Pinpoint the cell where the given text exists, returning its (x, y) midpoint coordinate. 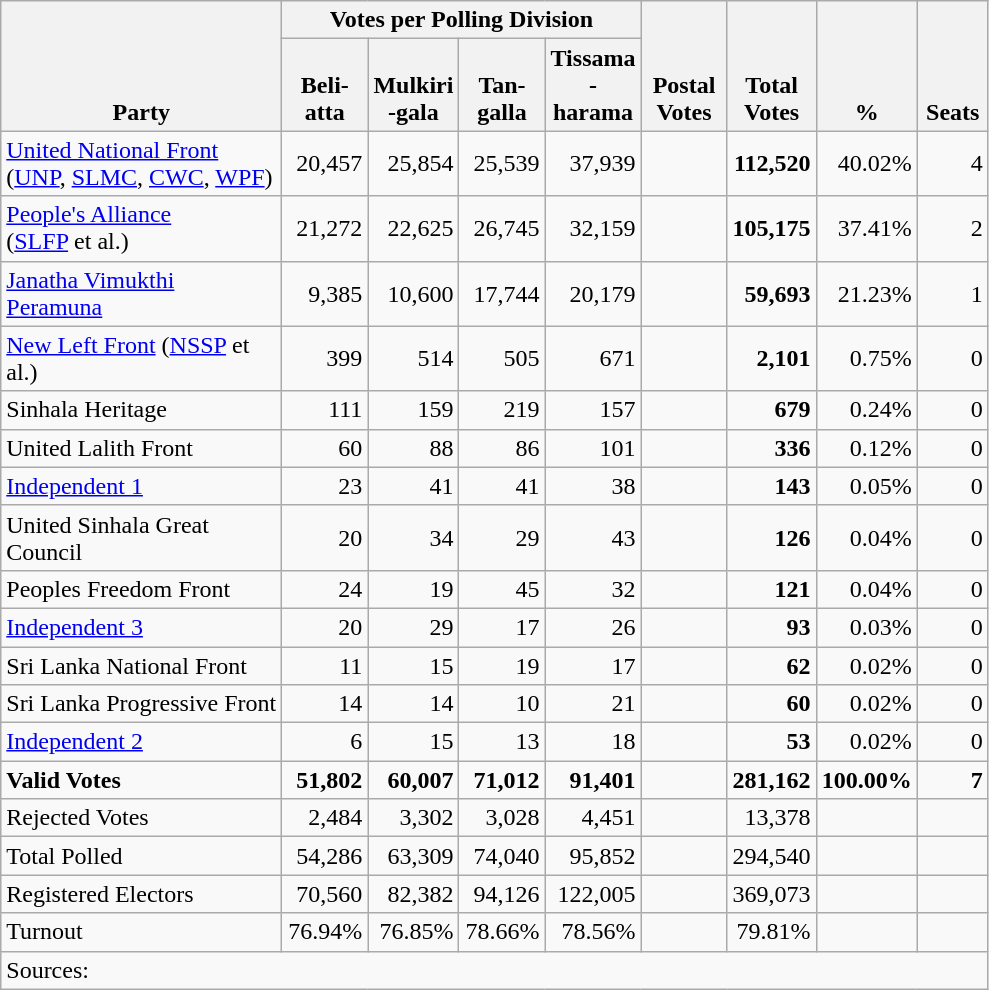
United National Front(UNP, SLMC, CWC, WPF) (142, 164)
514 (414, 358)
Party (142, 66)
59,693 (772, 294)
21 (593, 704)
25,854 (414, 164)
10 (502, 704)
Total Polled (142, 856)
219 (502, 410)
94,126 (502, 894)
Beli-atta (325, 85)
New Left Front (NSSP et al.) (142, 358)
13,378 (772, 818)
2,101 (772, 358)
25,539 (502, 164)
26 (593, 627)
21,272 (325, 228)
Peoples Freedom Front (142, 589)
20,457 (325, 164)
11 (325, 665)
22,625 (414, 228)
126 (772, 538)
43 (593, 538)
0.05% (866, 486)
2 (952, 228)
18 (593, 742)
53 (772, 742)
4 (952, 164)
79.81% (772, 932)
3,028 (502, 818)
86 (502, 448)
294,540 (772, 856)
United Lalith Front (142, 448)
Janatha Vimukthi Peramuna (142, 294)
0.24% (866, 410)
60,007 (414, 780)
20,179 (593, 294)
PostalVotes (684, 66)
76.85% (414, 932)
91,401 (593, 780)
Sri Lanka National Front (142, 665)
505 (502, 358)
United Sinhala Great Council (142, 538)
Sinhala Heritage (142, 410)
82,382 (414, 894)
70,560 (325, 894)
37.41% (866, 228)
% (866, 66)
9,385 (325, 294)
0.03% (866, 627)
336 (772, 448)
281,162 (772, 780)
21.23% (866, 294)
17,744 (502, 294)
0.75% (866, 358)
32 (593, 589)
Sri Lanka Progressive Front (142, 704)
122,005 (593, 894)
Tissama-harama (593, 85)
People's Alliance(SLFP et al.) (142, 228)
Rejected Votes (142, 818)
Total Votes (772, 66)
0.12% (866, 448)
7 (952, 780)
95,852 (593, 856)
24 (325, 589)
Seats (952, 66)
143 (772, 486)
101 (593, 448)
93 (772, 627)
121 (772, 589)
Tan-galla (502, 85)
Valid Votes (142, 780)
111 (325, 410)
88 (414, 448)
10,600 (414, 294)
78.56% (593, 932)
671 (593, 358)
159 (414, 410)
71,012 (502, 780)
369,073 (772, 894)
Independent 1 (142, 486)
6 (325, 742)
2,484 (325, 818)
23 (325, 486)
40.02% (866, 164)
54,286 (325, 856)
399 (325, 358)
3,302 (414, 818)
4,451 (593, 818)
26,745 (502, 228)
Turnout (142, 932)
Votes per Polling Division (462, 20)
37,939 (593, 164)
45 (502, 589)
Registered Electors (142, 894)
Mulkiri-gala (414, 85)
51,802 (325, 780)
1 (952, 294)
63,309 (414, 856)
34 (414, 538)
Independent 3 (142, 627)
Sources: (494, 970)
100.00% (866, 780)
32,159 (593, 228)
105,175 (772, 228)
62 (772, 665)
74,040 (502, 856)
Independent 2 (142, 742)
13 (502, 742)
38 (593, 486)
78.66% (502, 932)
157 (593, 410)
112,520 (772, 164)
679 (772, 410)
76.94% (325, 932)
